For the text-containing cell, return its midpoint in (x, y) coordinate format. 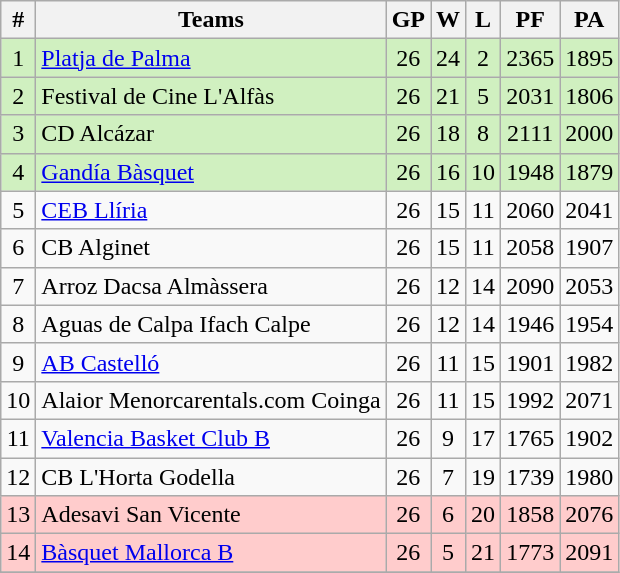
2058 (530, 248)
1946 (530, 324)
1992 (530, 400)
2060 (530, 210)
1739 (530, 477)
AB Castelló (211, 362)
Teams (211, 20)
Bàsquet Mallorca B (211, 553)
1954 (590, 324)
1980 (590, 477)
Valencia Basket Club B (211, 438)
PA (590, 20)
Adesavi San Vicente (211, 515)
CB L'Horta Godella (211, 477)
Festival de Cine L'Alfàs (211, 96)
2000 (590, 134)
CEB Llíria (211, 210)
L (484, 20)
2365 (530, 58)
3 (18, 134)
2111 (530, 134)
1948 (530, 172)
1858 (530, 515)
2031 (530, 96)
2076 (590, 515)
Alaior Menorcarentals.com Coinga (211, 400)
1901 (530, 362)
Arroz Dacsa Almàssera (211, 286)
1982 (590, 362)
1879 (590, 172)
1773 (530, 553)
CD Alcázar (211, 134)
2071 (590, 400)
W (448, 20)
1902 (590, 438)
19 (484, 477)
1 (18, 58)
Gandía Bàsquet (211, 172)
4 (18, 172)
Aguas de Calpa Ifach Calpe (211, 324)
2090 (530, 286)
# (18, 20)
PF (530, 20)
18 (448, 134)
1907 (590, 248)
24 (448, 58)
Platja de Palma (211, 58)
1895 (590, 58)
CB Alginet (211, 248)
1806 (590, 96)
16 (448, 172)
2091 (590, 553)
2053 (590, 286)
17 (484, 438)
20 (484, 515)
13 (18, 515)
GP (408, 20)
2041 (590, 210)
1765 (530, 438)
